From the cell containing the given text, extract its center point as (x, y) coordinate. 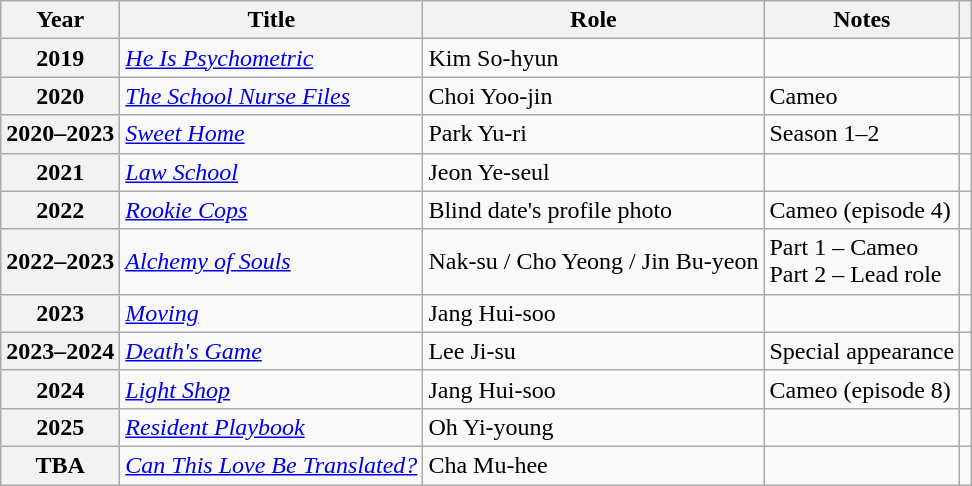
2025 (60, 427)
2023–2024 (60, 351)
Cha Mu-hee (594, 465)
Death's Game (272, 351)
2020–2023 (60, 134)
2022–2023 (60, 262)
Rookie Cops (272, 210)
Park Yu-ri (594, 134)
Moving (272, 313)
2019 (60, 58)
2020 (60, 96)
Law School (272, 172)
Oh Yi-young (594, 427)
The School Nurse Files (272, 96)
Lee Ji-su (594, 351)
Notes (862, 20)
2021 (60, 172)
Nak-su / Cho Yeong / Jin Bu-yeon (594, 262)
Season 1–2 (862, 134)
Cameo (862, 96)
Cameo (episode 4) (862, 210)
TBA (60, 465)
Can This Love Be Translated? (272, 465)
Resident Playbook (272, 427)
Part 1 – CameoPart 2 – Lead role (862, 262)
2023 (60, 313)
Jeon Ye-seul (594, 172)
Role (594, 20)
Choi Yoo-jin (594, 96)
He Is Psychometric (272, 58)
Special appearance (862, 351)
2022 (60, 210)
Sweet Home (272, 134)
Cameo (episode 8) (862, 389)
Title (272, 20)
Year (60, 20)
Alchemy of Souls (272, 262)
2024 (60, 389)
Light Shop (272, 389)
Blind date's profile photo (594, 210)
Kim So-hyun (594, 58)
